Search for the cell housing the specified text and yield its (X, Y) center coordinate. 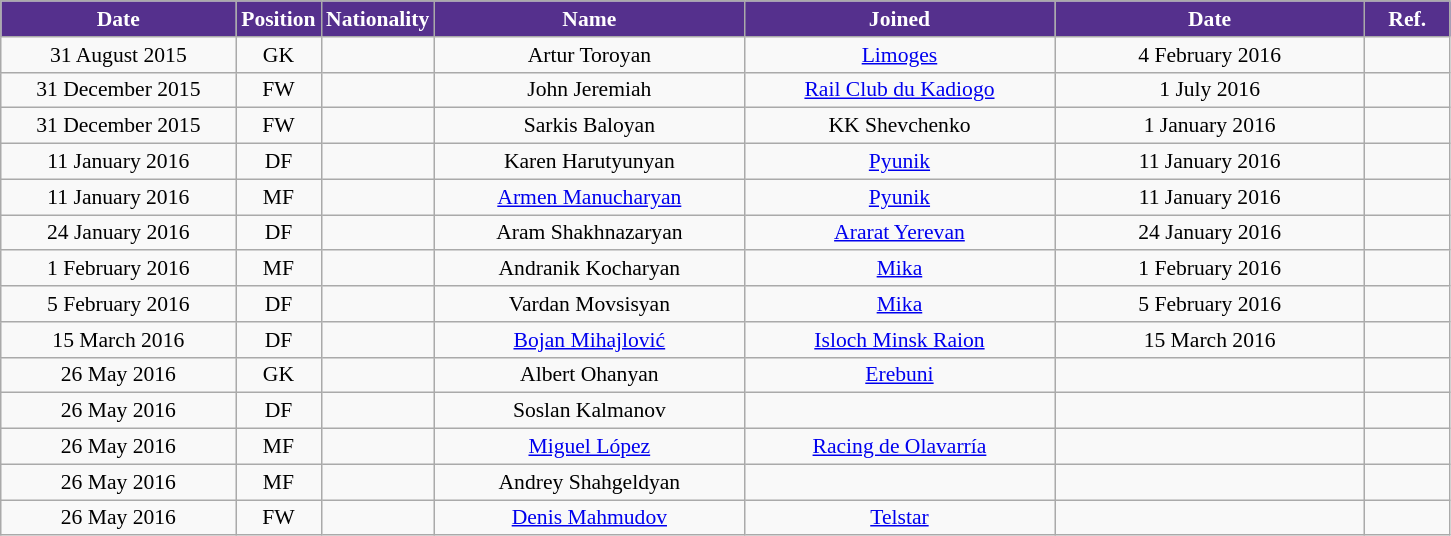
Artur Toroyan (589, 55)
Andrey Shahgeldyan (589, 482)
31 August 2015 (118, 55)
Rail Club du Kadiogo (899, 90)
Isloch Minsk Raion (899, 340)
Vardan Movsisyan (589, 304)
Aram Shakhnazaryan (589, 233)
John Jeremiah (589, 90)
Miguel López (589, 447)
Soslan Kalmanov (589, 411)
Ref. (1408, 19)
4 February 2016 (1210, 55)
1 July 2016 (1210, 90)
Sarkis Baloyan (589, 126)
Telstar (899, 518)
Joined (899, 19)
Name (589, 19)
Karen Harutyunyan (589, 162)
Denis Mahmudov (589, 518)
Racing de Olavarría (899, 447)
Albert Ohanyan (589, 375)
Position (278, 19)
Armen Manucharyan (589, 197)
Limoges (899, 55)
Andranik Kocharyan (589, 269)
Nationality (378, 19)
Erebuni (899, 375)
KK Shevchenko (899, 126)
1 January 2016 (1210, 126)
Bojan Mihajlović (589, 340)
Ararat Yerevan (899, 233)
